Search for the cell housing the specified text and yield its (X, Y) center coordinate. 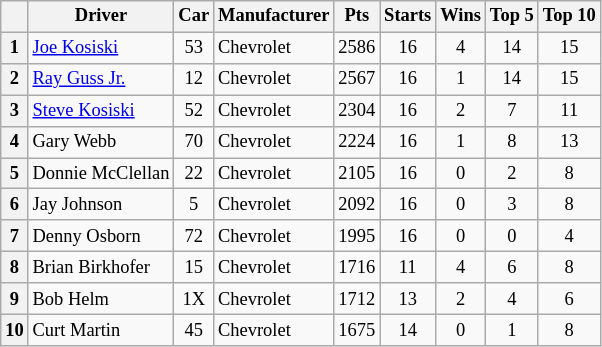
10 (14, 330)
2105 (357, 174)
Ray Guss Jr. (101, 80)
72 (194, 236)
Car (194, 16)
22 (194, 174)
Donnie McClellan (101, 174)
9 (14, 298)
1X (194, 298)
Driver (101, 16)
Wins (461, 16)
52 (194, 110)
2567 (357, 80)
70 (194, 142)
Steve Kosiski (101, 110)
45 (194, 330)
1675 (357, 330)
53 (194, 48)
Pts (357, 16)
Bob Helm (101, 298)
Joe Kosiski (101, 48)
2224 (357, 142)
Starts (408, 16)
2304 (357, 110)
2092 (357, 204)
Top 10 (569, 16)
1712 (357, 298)
Denny Osborn (101, 236)
1995 (357, 236)
Jay Johnson (101, 204)
Manufacturer (274, 16)
Gary Webb (101, 142)
Brian Birkhofer (101, 268)
Top 5 (512, 16)
2586 (357, 48)
Curt Martin (101, 330)
1716 (357, 268)
12 (194, 80)
